Capture the cell that displays the provided text and extract its (x, y) central coordinate. 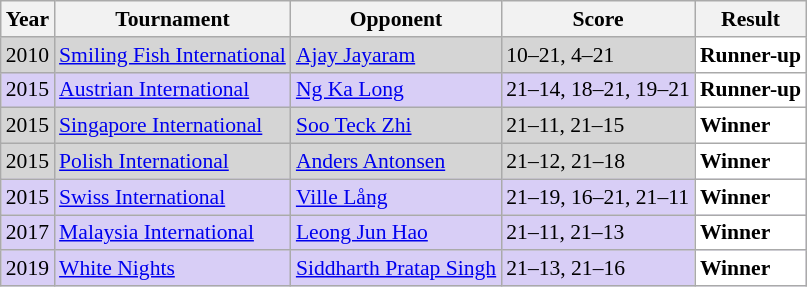
White Nights (172, 269)
Score (598, 19)
21–11, 21–15 (598, 126)
21–11, 21–13 (598, 233)
Ng Ka Long (396, 90)
21–14, 18–21, 19–21 (598, 90)
21–19, 16–21, 21–11 (598, 197)
Opponent (396, 19)
Ajay Jayaram (396, 55)
Smiling Fish International (172, 55)
Siddharth Pratap Singh (396, 269)
Leong Jun Hao (396, 233)
Malaysia International (172, 233)
2010 (28, 55)
Polish International (172, 162)
2017 (28, 233)
Year (28, 19)
21–13, 21–16 (598, 269)
Ville Lång (396, 197)
Soo Teck Zhi (396, 126)
Austrian International (172, 90)
Singapore International (172, 126)
Anders Antonsen (396, 162)
21–12, 21–18 (598, 162)
2019 (28, 269)
Swiss International (172, 197)
10–21, 4–21 (598, 55)
Result (750, 19)
Tournament (172, 19)
